Search for the cell housing the specified text and yield its (X, Y) center coordinate. 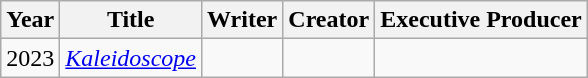
Kaleidoscope (131, 58)
Title (131, 20)
Creator (329, 20)
Year (30, 20)
2023 (30, 58)
Executive Producer (482, 20)
Writer (242, 20)
